Provide the [X, Y] coordinate of the cell's center where the given text is located.  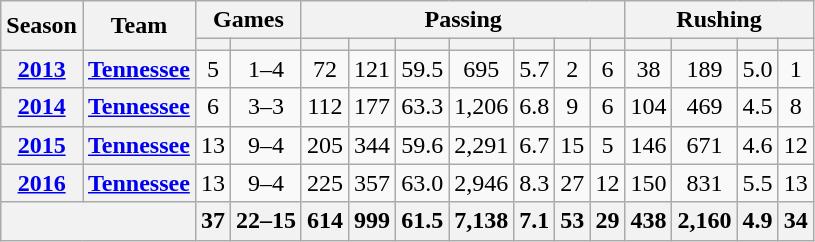
189 [704, 69]
8.3 [534, 183]
344 [372, 145]
Team [138, 26]
4.5 [758, 107]
1,206 [482, 107]
2014 [42, 107]
999 [372, 221]
150 [648, 183]
438 [648, 221]
205 [324, 145]
61.5 [422, 221]
614 [324, 221]
59.6 [422, 145]
37 [212, 221]
2 [572, 69]
177 [372, 107]
2,160 [704, 221]
53 [572, 221]
357 [372, 183]
104 [648, 107]
34 [796, 221]
38 [648, 69]
1–4 [266, 69]
Season [42, 26]
59.5 [422, 69]
22–15 [266, 221]
831 [704, 183]
9 [572, 107]
2016 [42, 183]
469 [704, 107]
8 [796, 107]
225 [324, 183]
4.9 [758, 221]
112 [324, 107]
63.3 [422, 107]
695 [482, 69]
5.7 [534, 69]
3–3 [266, 107]
27 [572, 183]
63.0 [422, 183]
15 [572, 145]
29 [608, 221]
2013 [42, 69]
1 [796, 69]
Games [248, 20]
2,946 [482, 183]
6.8 [534, 107]
5.0 [758, 69]
Passing [462, 20]
7,138 [482, 221]
Rushing [719, 20]
4.6 [758, 145]
671 [704, 145]
5.5 [758, 183]
146 [648, 145]
72 [324, 69]
7.1 [534, 221]
2015 [42, 145]
6.7 [534, 145]
2,291 [482, 145]
121 [372, 69]
